Provide the [X, Y] coordinate of the cell's center where the given text is located.  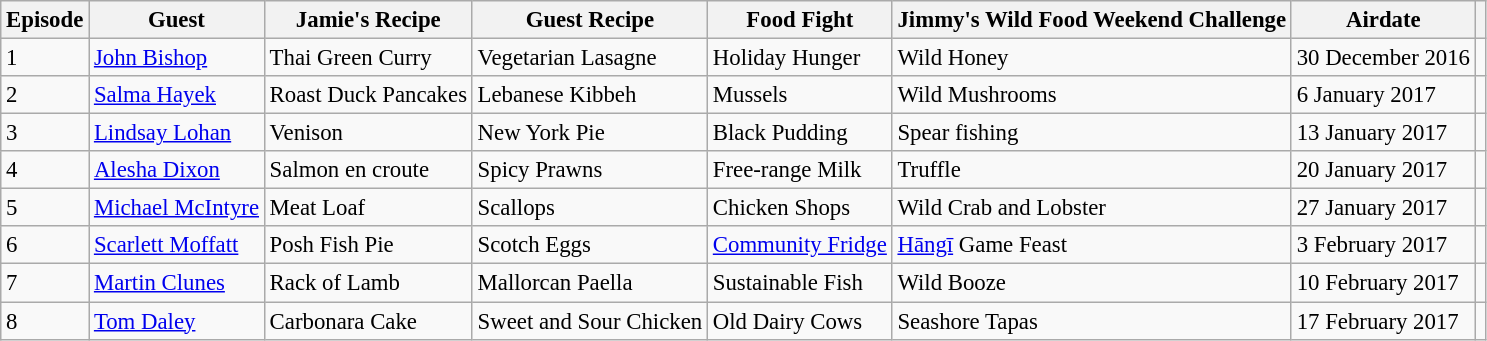
Airdate [1383, 20]
5 [45, 208]
New York Pie [590, 133]
6 [45, 245]
Spicy Prawns [590, 170]
Scarlett Moffatt [177, 245]
Venison [368, 133]
Posh Fish Pie [368, 245]
Scotch Eggs [590, 245]
Jimmy's Wild Food Weekend Challenge [1092, 20]
Wild Honey [1092, 58]
Food Fight [800, 20]
3 February 2017 [1383, 245]
20 January 2017 [1383, 170]
Michael McIntyre [177, 208]
Salmon en croute [368, 170]
Old Dairy Cows [800, 321]
Wild Booze [1092, 283]
Mussels [800, 95]
Scallops [590, 208]
Hāngī Game Feast [1092, 245]
Wild Crab and Lobster [1092, 208]
Vegetarian Lasagne [590, 58]
Holiday Hunger [800, 58]
Roast Duck Pancakes [368, 95]
Rack of Lamb [368, 283]
2 [45, 95]
30 December 2016 [1383, 58]
Lindsay Lohan [177, 133]
Wild Mushrooms [1092, 95]
3 [45, 133]
Carbonara Cake [368, 321]
Sweet and Sour Chicken [590, 321]
Thai Green Curry [368, 58]
Jamie's Recipe [368, 20]
Black Pudding [800, 133]
1 [45, 58]
Truffle [1092, 170]
Seashore Tapas [1092, 321]
Sustainable Fish [800, 283]
13 January 2017 [1383, 133]
Alesha Dixon [177, 170]
Mallorcan Paella [590, 283]
Meat Loaf [368, 208]
4 [45, 170]
Episode [45, 20]
6 January 2017 [1383, 95]
Guest [177, 20]
Tom Daley [177, 321]
10 February 2017 [1383, 283]
Martin Clunes [177, 283]
John Bishop [177, 58]
Chicken Shops [800, 208]
8 [45, 321]
Community Fridge [800, 245]
Salma Hayek [177, 95]
Guest Recipe [590, 20]
Spear fishing [1092, 133]
17 February 2017 [1383, 321]
Lebanese Kibbeh [590, 95]
27 January 2017 [1383, 208]
Free-range Milk [800, 170]
7 [45, 283]
